Locate the cell with the specified text and output its [x, y] center coordinate. 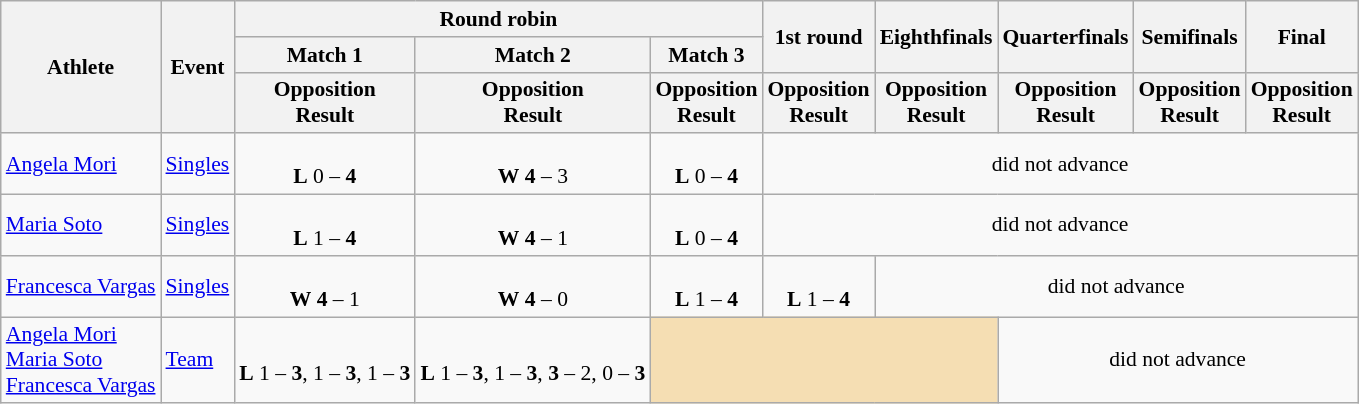
Match 3 [706, 55]
L 1 – 3, 1 – 3, 1 – 3 [324, 360]
1st round [818, 36]
Angela MoriMaria SotoFrancesca Vargas [81, 360]
Final [1302, 36]
Round robin [498, 19]
Francesca Vargas [81, 286]
L 1 – 3, 1 – 3, 3 – 2, 0 – 3 [532, 360]
Match 1 [324, 55]
W 4 – 0 [532, 286]
Athlete [81, 67]
Match 2 [532, 55]
W 4 – 3 [532, 164]
Semifinals [1190, 36]
Angela Mori [81, 164]
Maria Soto [81, 226]
Event [198, 67]
Eighthfinals [936, 36]
Quarterfinals [1066, 36]
Team [198, 360]
